Output the [x, y] coordinate of the center of the cell containing the given text.  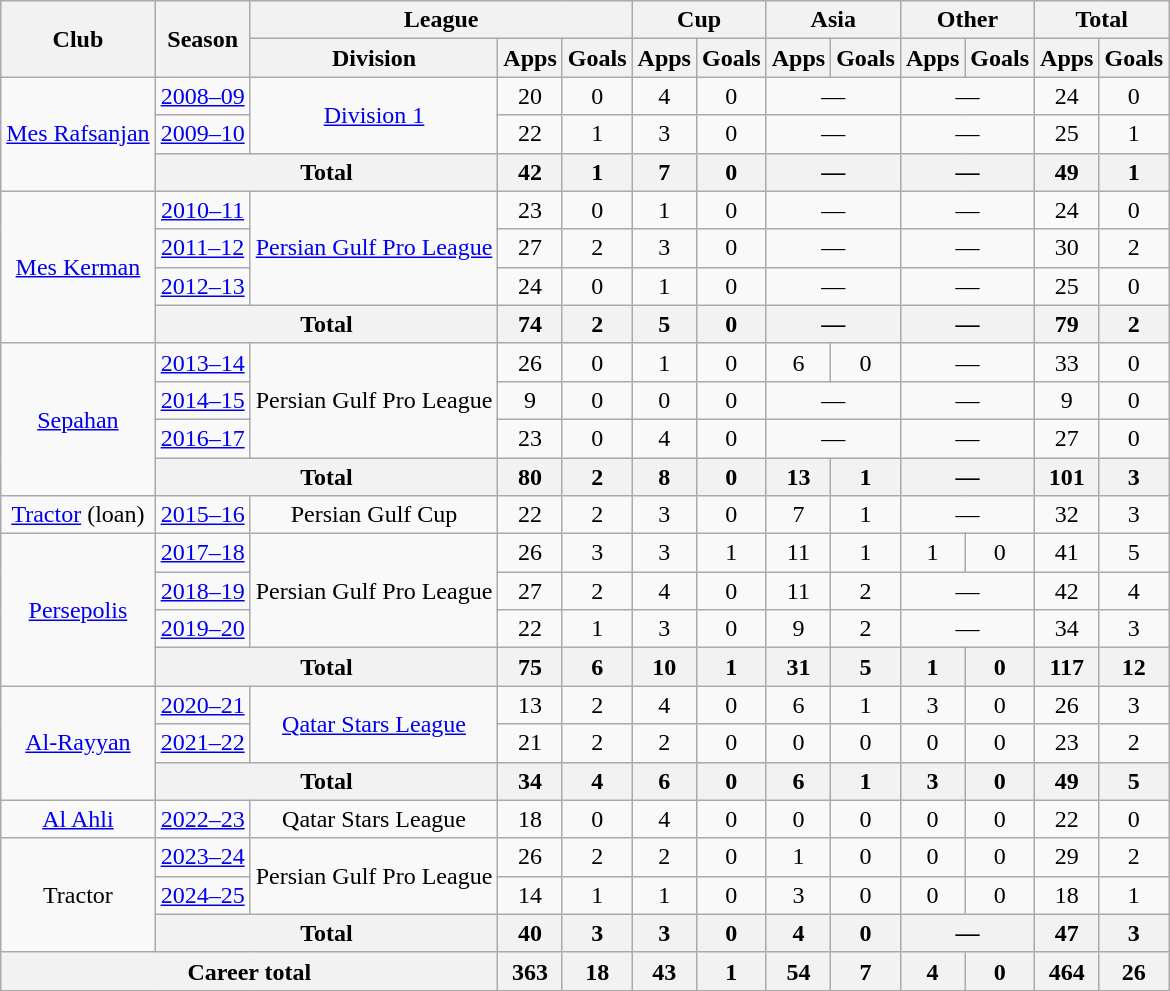
2017–18 [202, 553]
2008–09 [202, 96]
2015–16 [202, 515]
363 [530, 971]
2011–12 [202, 248]
Mes Rafsanjan [78, 134]
Persepolis [78, 610]
Division [374, 58]
2024–25 [202, 895]
32 [1067, 515]
Season [202, 39]
54 [798, 971]
Club [78, 39]
Asia [833, 20]
2012–13 [202, 286]
Tractor (loan) [78, 515]
Division 1 [374, 115]
2009–10 [202, 134]
Other [967, 20]
117 [1067, 667]
Career total [250, 971]
464 [1067, 971]
47 [1067, 933]
2021–22 [202, 743]
Al-Rayyan [78, 743]
Tractor [78, 895]
14 [530, 895]
Sepahan [78, 419]
Persian Gulf Cup [374, 515]
43 [664, 971]
League [441, 20]
79 [1067, 324]
2014–15 [202, 400]
2019–20 [202, 629]
Al Ahli [78, 819]
29 [1067, 857]
75 [530, 667]
Mes Kerman [78, 267]
2022–23 [202, 819]
Cup [699, 20]
20 [530, 96]
74 [530, 324]
30 [1067, 248]
80 [530, 477]
101 [1067, 477]
21 [530, 743]
31 [798, 667]
2020–21 [202, 705]
2023–24 [202, 857]
41 [1067, 553]
8 [664, 477]
33 [1067, 362]
2010–11 [202, 210]
2016–17 [202, 438]
40 [530, 933]
12 [1134, 667]
2013–14 [202, 362]
2018–19 [202, 591]
10 [664, 667]
